For the text-containing cell, return its midpoint in (X, Y) coordinate format. 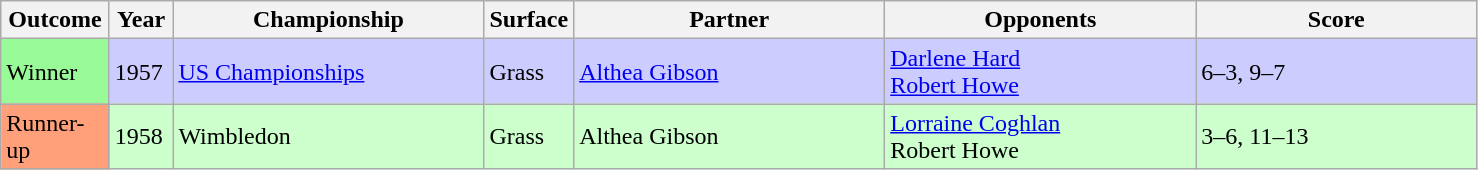
1958 (141, 136)
Year (141, 20)
Surface (529, 20)
Lorraine Coghlan Robert Howe (1040, 136)
Score (1336, 20)
Partner (730, 20)
US Championships (328, 72)
Darlene Hard Robert Howe (1040, 72)
3–6, 11–13 (1336, 136)
Opponents (1040, 20)
Winner (56, 72)
1957 (141, 72)
Championship (328, 20)
Wimbledon (328, 136)
Outcome (56, 20)
6–3, 9–7 (1336, 72)
Runner-up (56, 136)
